Locate the cell with the specified text and output its (x, y) center coordinate. 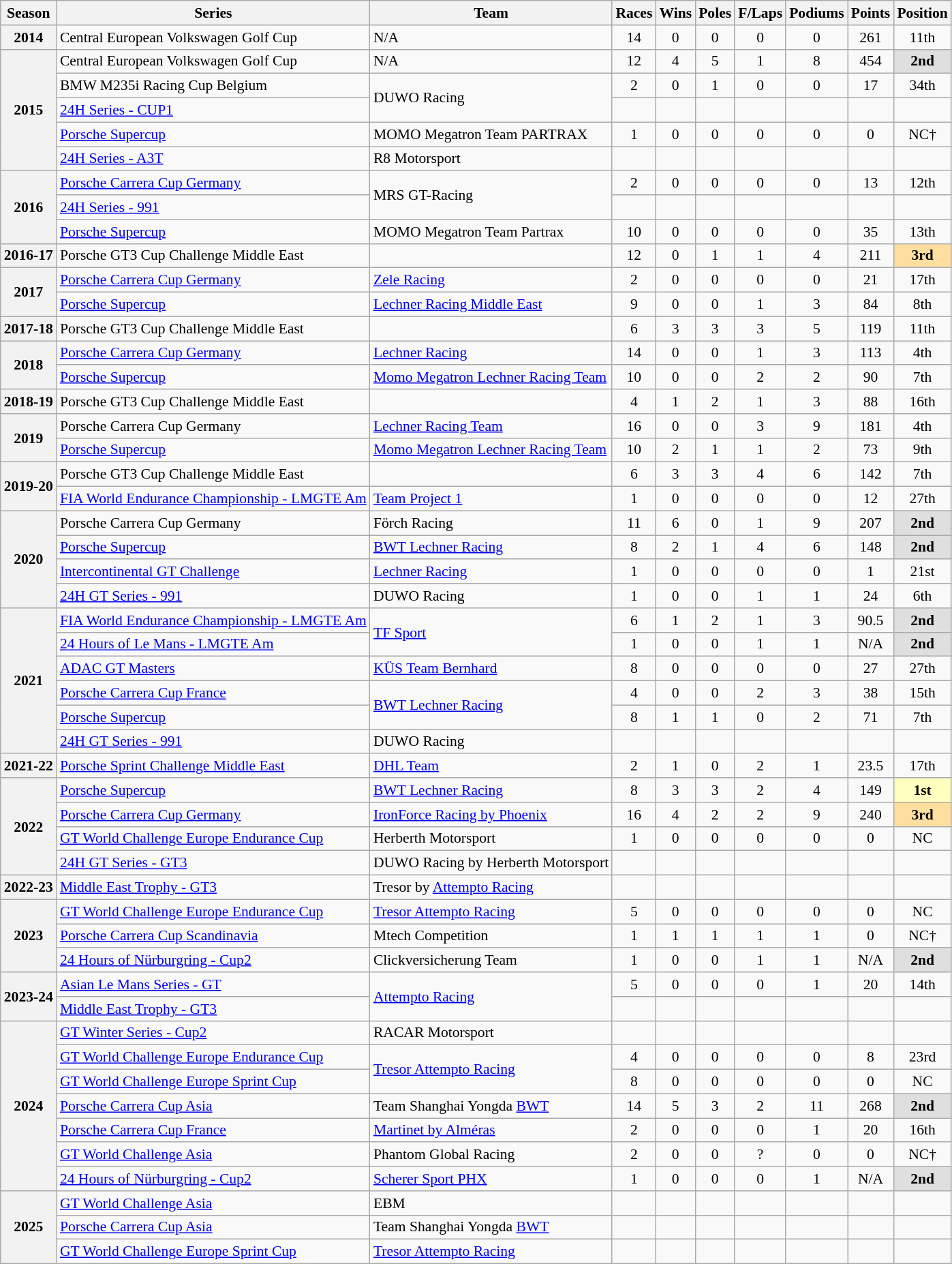
2018 (29, 365)
23rd (922, 1057)
Team (491, 13)
2021 (29, 681)
2017-18 (29, 329)
ADAC GT Masters (213, 669)
Phantom Global Racing (491, 1155)
149 (871, 790)
148 (871, 547)
24H GT Series - GT3 (213, 863)
8th (922, 305)
Mtech Competition (491, 936)
RACAR Motorsport (491, 1033)
1st (922, 790)
17 (871, 86)
34th (922, 86)
Asian Le Mans Series - GT (213, 984)
71 (871, 717)
Zele Racing (491, 280)
14th (922, 984)
Poles (715, 13)
2025 (29, 1227)
2017 (29, 292)
181 (871, 426)
Förch Racing (491, 523)
2023-24 (29, 997)
35 (871, 232)
2014 (29, 37)
Position (922, 13)
21 (871, 280)
454 (871, 61)
2022 (29, 826)
2022-23 (29, 888)
119 (871, 329)
F/Laps (761, 13)
Wins (675, 13)
2018-19 (29, 402)
DHL Team (491, 766)
24H Series - CUP1 (213, 110)
2021-22 (29, 766)
Lechner Racing Team (491, 426)
R8 Motorsport (491, 159)
21st (922, 572)
Points (871, 13)
BMW M235i Racing Cup Belgium (213, 86)
Scherer Sport PHX (491, 1179)
12th (922, 183)
DUWO Racing by Herberth Motorsport (491, 863)
Porsche Carrera Cup Scandinavia (213, 936)
211 (871, 256)
Clickversicherung Team (491, 961)
IronForce Racing by Phoenix (491, 815)
Tresor by Attempto Racing (491, 888)
Martinet by Alméras (491, 1130)
? (761, 1155)
261 (871, 37)
Attempto Racing (491, 997)
Races (634, 13)
24 Hours of Le Mans - LMGTE Am (213, 644)
24H Series - A3T (213, 159)
207 (871, 523)
88 (871, 402)
Porsche Sprint Challenge Middle East (213, 766)
2016-17 (29, 256)
142 (871, 475)
84 (871, 305)
2016 (29, 207)
Season (29, 13)
9th (922, 450)
13th (922, 232)
Team Project 1 (491, 499)
73 (871, 450)
27 (871, 669)
268 (871, 1106)
Podiums (816, 13)
2019-20 (29, 487)
2020 (29, 559)
Intercontinental GT Challenge (213, 572)
2019 (29, 438)
24H Series - 991 (213, 207)
MOMO Megatron Team Partrax (491, 232)
Series (213, 13)
MRS GT-Racing (491, 195)
15th (922, 693)
6th (922, 596)
KÜS Team Bernhard (491, 669)
TF Sport (491, 633)
24 (871, 596)
EBM (491, 1203)
38 (871, 693)
240 (871, 815)
2023 (29, 935)
Lechner Racing Middle East (491, 305)
MOMO Megatron Team PARTRAX (491, 134)
2015 (29, 110)
Herberth Motorsport (491, 839)
23.5 (871, 766)
113 (871, 353)
13 (871, 183)
2024 (29, 1106)
GT Winter Series - Cup2 (213, 1033)
90 (871, 378)
90.5 (871, 620)
